From the cell containing the given text, extract its center point as [X, Y] coordinate. 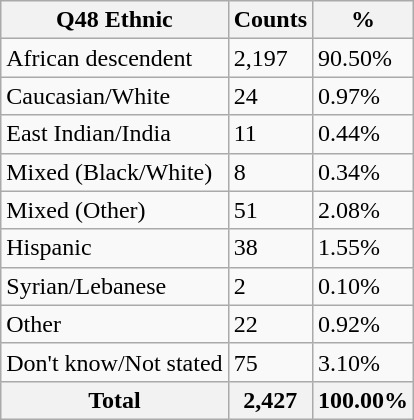
22 [270, 324]
Counts [270, 20]
Syrian/Lebanese [114, 286]
Hispanic [114, 248]
0.44% [364, 134]
51 [270, 210]
Mixed (Other) [114, 210]
2 [270, 286]
3.10% [364, 362]
Don't know/Not stated [114, 362]
0.34% [364, 172]
0.10% [364, 286]
2,427 [270, 400]
African descendent [114, 58]
75 [270, 362]
Other [114, 324]
0.97% [364, 96]
1.55% [364, 248]
2,197 [270, 58]
90.50% [364, 58]
11 [270, 134]
East Indian/India [114, 134]
0.92% [364, 324]
Q48 Ethnic [114, 20]
100.00% [364, 400]
Mixed (Black/White) [114, 172]
Caucasian/White [114, 96]
Total [114, 400]
8 [270, 172]
2.08% [364, 210]
% [364, 20]
38 [270, 248]
24 [270, 96]
